Capture the cell that displays the provided text and extract its (x, y) central coordinate. 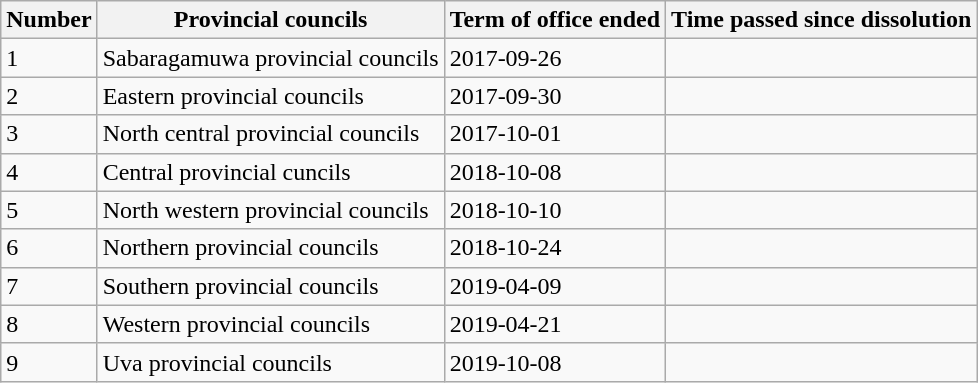
1 (49, 58)
9 (49, 362)
Number (49, 20)
2018-10-24 (554, 248)
2018-10-10 (554, 210)
2017-09-30 (554, 96)
8 (49, 324)
Term of office ended (554, 20)
Northern provincial councils (270, 248)
Provincial councils (270, 20)
Southern provincial councils (270, 286)
7 (49, 286)
2019-10-08 (554, 362)
3 (49, 134)
2019-04-21 (554, 324)
4 (49, 172)
North western provincial councils (270, 210)
6 (49, 248)
Central provincial cuncils (270, 172)
Time passed since dissolution (822, 20)
Western provincial councils (270, 324)
Eastern provincial councils (270, 96)
2 (49, 96)
2017-09-26 (554, 58)
2017-10-01 (554, 134)
North central provincial councils (270, 134)
Uva provincial councils (270, 362)
Sabaragamuwa provincial councils (270, 58)
5 (49, 210)
2019-04-09 (554, 286)
2018-10-08 (554, 172)
